Identify which cell holds the provided text, then report its (x, y) central coordinate. 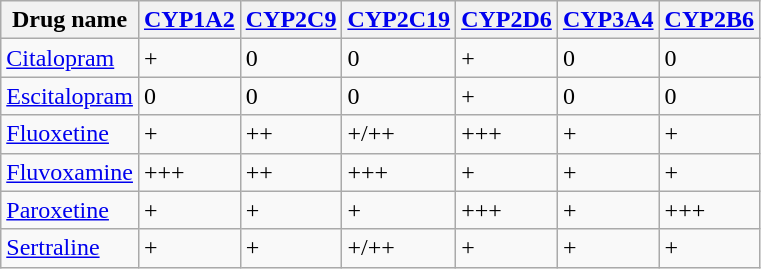
CYP2C9 (291, 20)
CYP2B6 (709, 20)
Citalopram (70, 58)
CYP2C19 (399, 20)
CYP1A2 (189, 20)
Fluvoxamine (70, 172)
CYP3A4 (608, 20)
CYP2D6 (507, 20)
Sertraline (70, 248)
Fluoxetine (70, 134)
Paroxetine (70, 210)
Escitalopram (70, 96)
Drug name (70, 20)
